Search for the cell housing the specified text and yield its (X, Y) center coordinate. 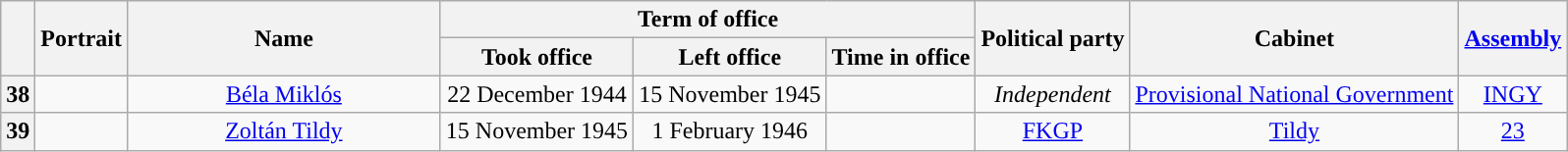
Time in office (901, 57)
Name (283, 38)
23 (1513, 131)
Left office (730, 57)
39 (18, 131)
Term of office (707, 20)
INGY (1513, 94)
FKGP (1053, 131)
Independent (1053, 94)
Political party (1053, 38)
Assembly (1513, 38)
Cabinet (1295, 38)
Provisional National Government (1295, 94)
Took office (536, 57)
22 December 1944 (536, 94)
Portrait (82, 38)
1 February 1946 (730, 131)
38 (18, 94)
Béla Miklós (283, 94)
Zoltán Tildy (283, 131)
Tildy (1295, 131)
